Capture the cell that displays the provided text and extract its (x, y) central coordinate. 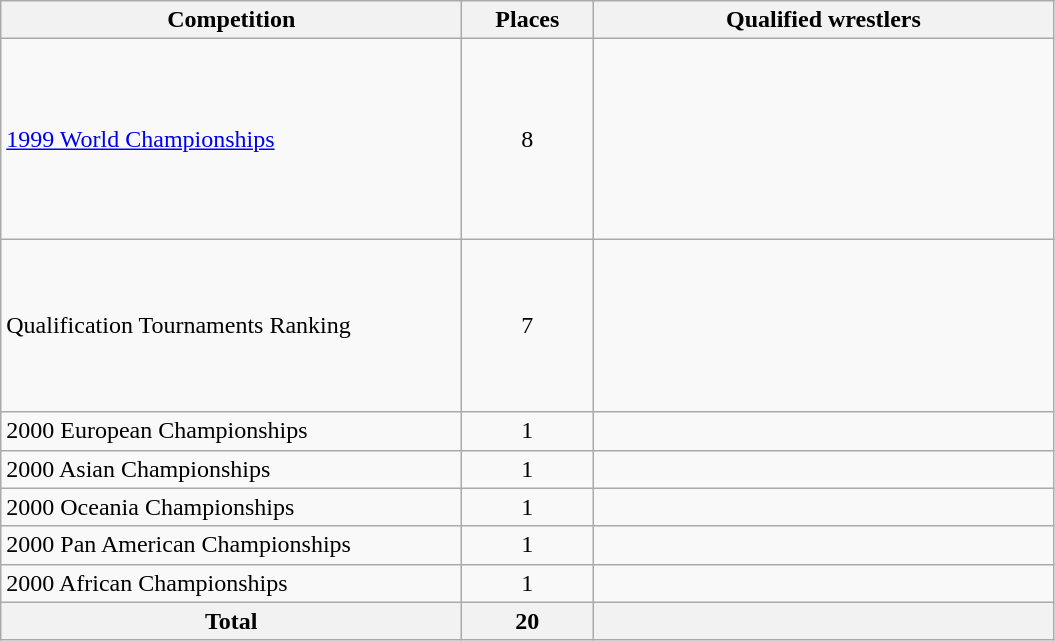
7 (528, 326)
2000 Pan American Championships (232, 545)
2000 Asian Championships (232, 469)
2000 African Championships (232, 583)
2000 Oceania Championships (232, 507)
20 (528, 621)
Competition (232, 20)
Qualification Tournaments Ranking (232, 326)
Total (232, 621)
1999 World Championships (232, 139)
2000 European Championships (232, 431)
Qualified wrestlers (824, 20)
8 (528, 139)
Places (528, 20)
